Provide the [x, y] coordinate of the cell's center where the given text is located.  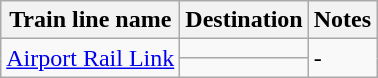
Destination [244, 20]
Notes [342, 20]
Airport Rail Link [90, 58]
Train line name [90, 20]
- [342, 58]
